Capture the cell that displays the provided text and extract its [x, y] central coordinate. 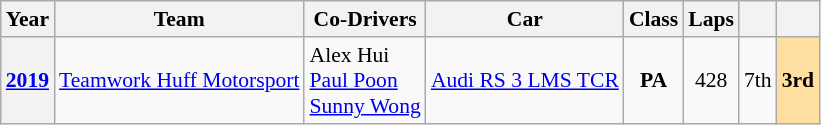
Alex Hui Paul Poon Sunny Wong [364, 80]
PA [654, 80]
2019 [28, 80]
7th [758, 80]
Audi RS 3 LMS TCR [525, 80]
Co-Drivers [364, 19]
428 [711, 80]
3rd [798, 80]
Team [179, 19]
Teamwork Huff Motorsport [179, 80]
Year [28, 19]
Car [525, 19]
Laps [711, 19]
Class [654, 19]
